Detect which cell encompasses the target text, then output its (X, Y) center coordinate. 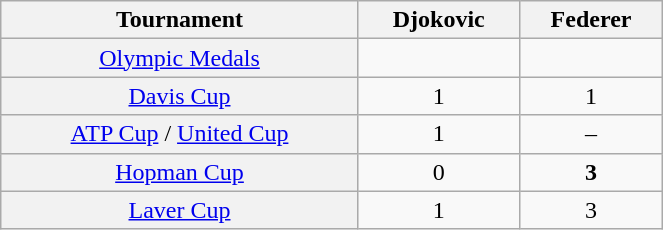
0 (438, 172)
Federer (591, 20)
Tournament (180, 20)
Hopman Cup (180, 172)
Laver Cup (180, 210)
Djokovic (438, 20)
– (591, 134)
ATP Cup / United Cup (180, 134)
Olympic Medals (180, 58)
Davis Cup (180, 96)
